Identify which cell holds the provided text, then report its (x, y) central coordinate. 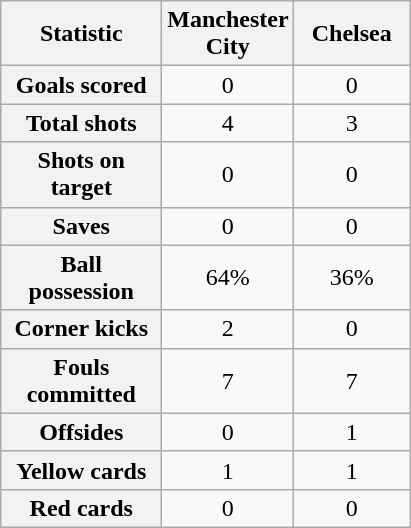
4 (228, 123)
Offsides (82, 432)
Manchester City (228, 34)
36% (352, 278)
Chelsea (352, 34)
Fouls committed (82, 380)
Goals scored (82, 85)
Red cards (82, 508)
Saves (82, 226)
Ball possession (82, 278)
2 (228, 329)
Yellow cards (82, 470)
3 (352, 123)
Statistic (82, 34)
Shots on target (82, 174)
Total shots (82, 123)
64% (228, 278)
Corner kicks (82, 329)
